Return [x, y] of the center of cell containing provided text 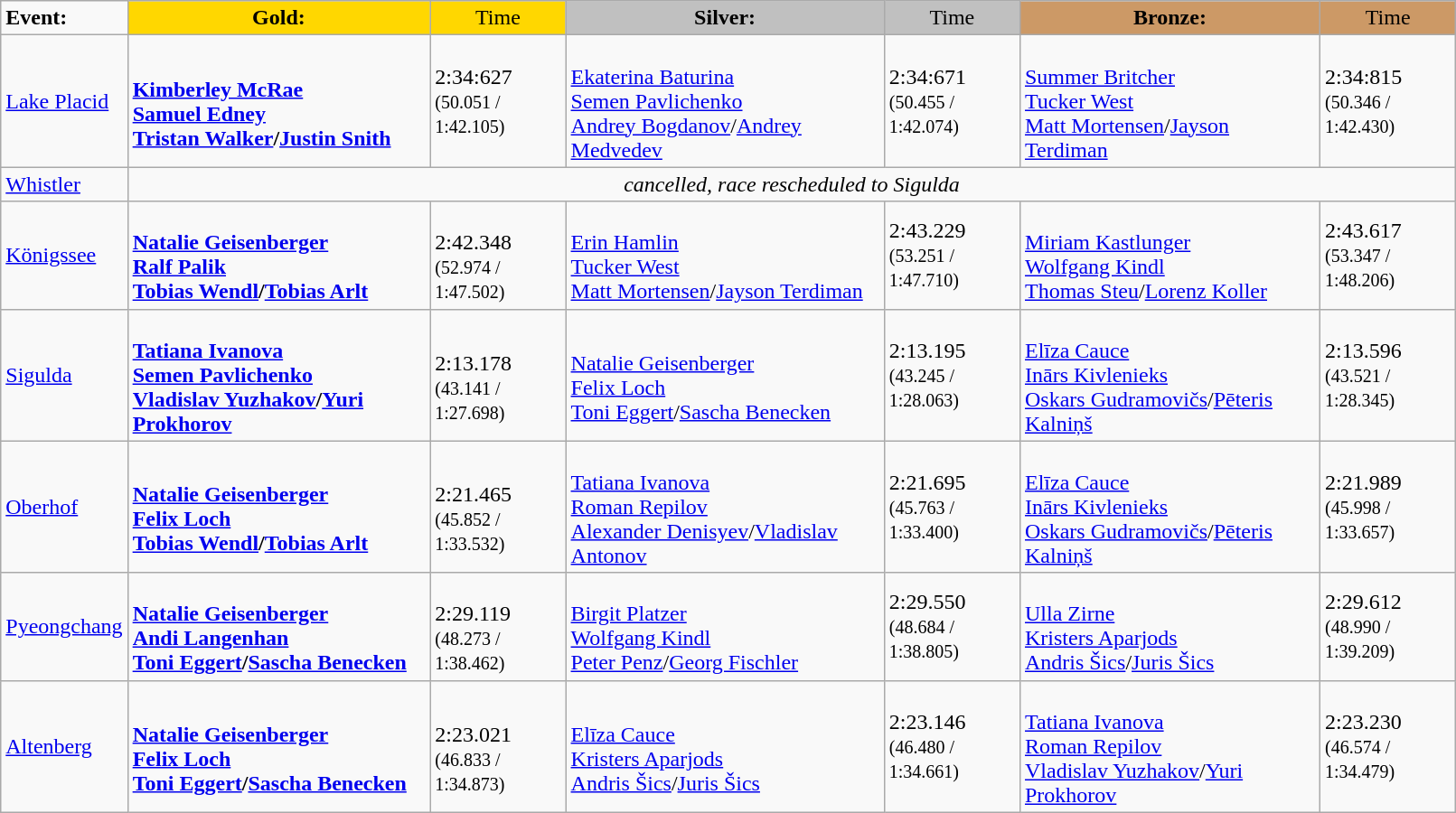
2:23.021(46.833 / 1:34.873) [498, 746]
2:21.695(45.763 / 1:33.400) [952, 507]
2:23.230(46.574 / 1:34.479) [1387, 746]
Natalie GeisenbergerFelix LochTobias Wendl/Tobias Arlt [278, 507]
2:34:671(50.455 / 1:42.074) [952, 101]
Altenberg [64, 746]
Silver: [725, 18]
Whistler [64, 184]
Ulla ZirneKristers AparjodsAndris Šics/Juris Šics [1169, 627]
Erin HamlinTucker WestMatt Mortensen/Jayson Terdiman [725, 255]
2:43.617(53.347 / 1:48.206) [1387, 255]
Tatiana IvanovaRoman RepilovVladislav Yuzhakov/Yuri Prokhorov [1169, 746]
2:43.229(53.251 / 1:47.710) [952, 255]
Königssee [64, 255]
2:23.146(46.480 / 1:34.661) [952, 746]
2:13.195(43.245 / 1:28.063) [952, 375]
Sigulda [64, 375]
2:34:627(50.051 / 1:42.105) [498, 101]
2:42.348(52.974 / 1:47.502) [498, 255]
2:29.612(48.990 / 1:39.209) [1387, 627]
Birgit PlatzerWolfgang KindlPeter Penz/Georg Fischler [725, 627]
2:13.596(43.521 / 1:28.345) [1387, 375]
Natalie GeisenbergerAndi LangenhanToni Eggert/Sascha Benecken [278, 627]
Pyeongchang [64, 627]
cancelled, race rescheduled to Sigulda [792, 184]
Tatiana IvanovaSemen PavlichenkoVladislav Yuzhakov/Yuri Prokhorov [278, 375]
Ekaterina BaturinaSemen PavlichenkoAndrey Bogdanov/Andrey Medvedev [725, 101]
2:29.119(48.273 / 1:38.462) [498, 627]
2:34:815(50.346 / 1:42.430) [1387, 101]
Miriam KastlungerWolfgang KindlThomas Steu/Lorenz Koller [1169, 255]
Kimberley McRaeSamuel EdneyTristan Walker/Justin Snith [278, 101]
Bronze: [1169, 18]
Lake Placid [64, 101]
2:21.465(45.852 / 1:33.532) [498, 507]
Tatiana IvanovaRoman RepilovAlexander Denisyev/Vladislav Antonov [725, 507]
2:29.550(48.684 / 1:38.805) [952, 627]
Natalie GeisenbergerRalf PalikTobias Wendl/Tobias Arlt [278, 255]
Elīza CauceKristers AparjodsAndris Šics/Juris Šics [725, 746]
Event: [64, 18]
2:13.178(43.141 / 1:27.698) [498, 375]
2:21.989(45.998 / 1:33.657) [1387, 507]
Oberhof [64, 507]
Summer BritcherTucker WestMatt Mortensen/Jayson Terdiman [1169, 101]
Gold: [278, 18]
